Output the (x, y) coordinate of the center of the cell containing the given text.  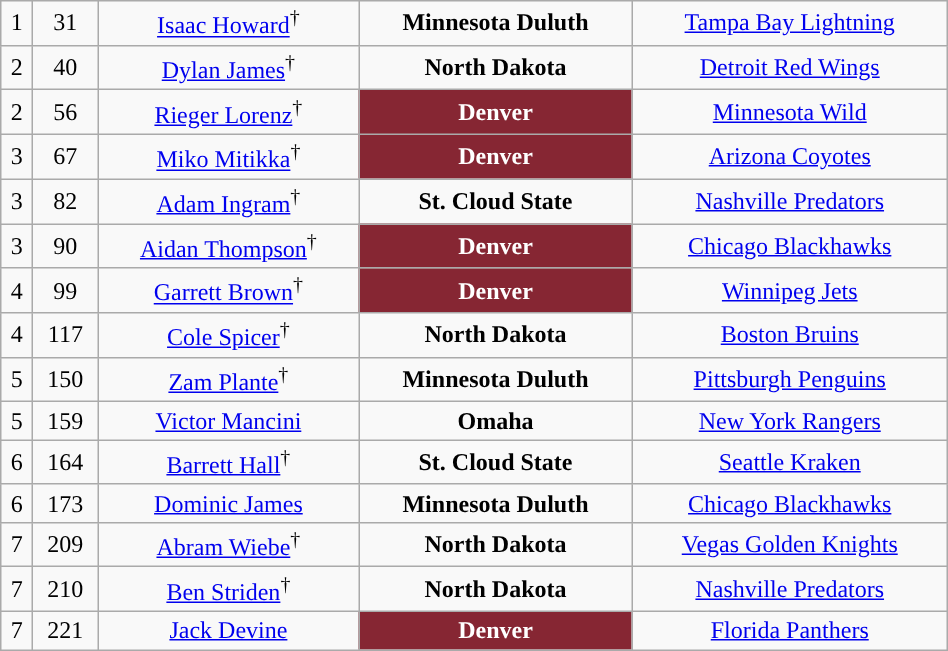
150 (66, 380)
1 (17, 24)
Florida Panthers (790, 631)
Zam Plante† (228, 380)
221 (66, 631)
Aidan Thompson† (228, 246)
New York Rangers (790, 421)
Barrett Hall† (228, 462)
67 (66, 156)
209 (66, 544)
Dominic James (228, 503)
40 (66, 68)
Garrett Brown† (228, 290)
Rieger Lorenz† (228, 112)
56 (66, 112)
159 (66, 421)
210 (66, 590)
Victor Mancini (228, 421)
Seattle Kraken (790, 462)
Adam Ingram† (228, 202)
Ben Striden† (228, 590)
31 (66, 24)
Tampa Bay Lightning (790, 24)
Dylan James† (228, 68)
Boston Bruins (790, 336)
82 (66, 202)
Miko Mitikka† (228, 156)
117 (66, 336)
Abram Wiebe† (228, 544)
Isaac Howard† (228, 24)
Pittsburgh Penguins (790, 380)
Arizona Coyotes (790, 156)
Detroit Red Wings (790, 68)
Vegas Golden Knights (790, 544)
Minnesota Wild (790, 112)
Winnipeg Jets (790, 290)
Jack Devine (228, 631)
Cole Spicer† (228, 336)
173 (66, 503)
90 (66, 246)
Omaha (496, 421)
164 (66, 462)
99 (66, 290)
